Provide the [X, Y] coordinate of the cell's center where the given text is located.  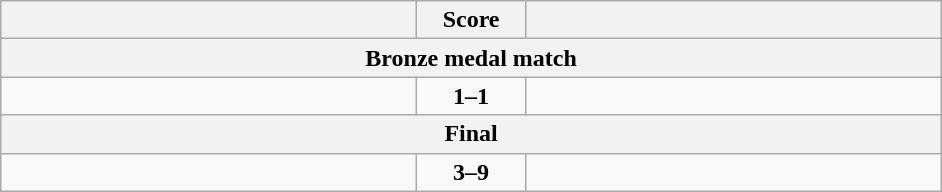
Score [472, 20]
1–1 [472, 96]
3–9 [472, 172]
Final [472, 134]
Bronze medal match [472, 58]
